Capture the cell that displays the provided text and extract its (X, Y) central coordinate. 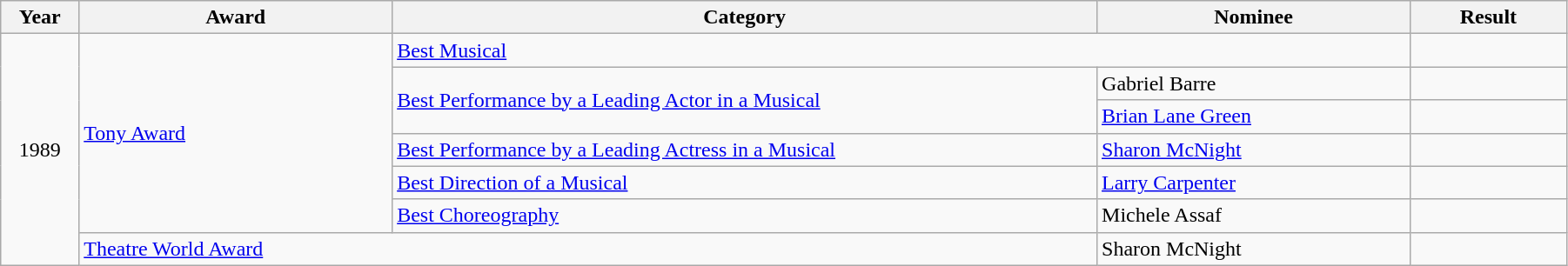
Year (40, 17)
Nominee (1254, 17)
Award (236, 17)
Theatre World Award (588, 249)
Michele Assaf (1254, 216)
Larry Carpenter (1254, 183)
Best Performance by a Leading Actor in a Musical (745, 100)
Brian Lane Green (1254, 116)
Best Musical (901, 50)
Gabriel Barre (1254, 83)
Category (745, 17)
1989 (40, 150)
Tony Award (236, 133)
Best Direction of a Musical (745, 183)
Best Performance by a Leading Actress in a Musical (745, 150)
Result (1488, 17)
Best Choreography (745, 216)
